Output the [x, y] coordinate of the center of the cell containing the given text.  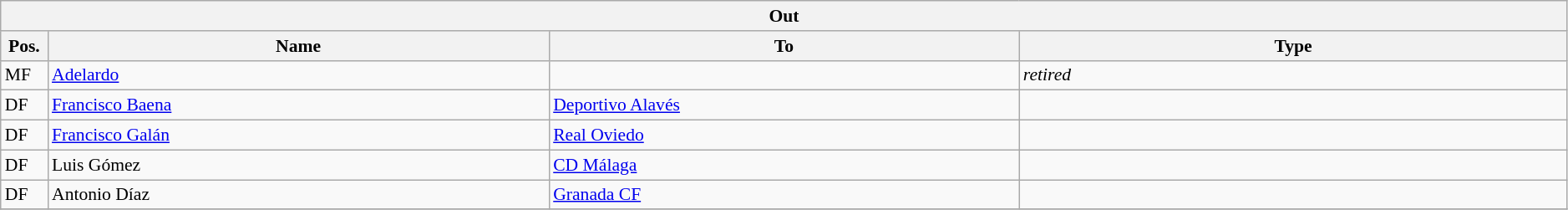
Type [1293, 46]
retired [1293, 75]
Antonio Díaz [298, 195]
CD Málaga [784, 165]
Granada CF [784, 195]
Francisco Galán [298, 136]
Pos. [24, 46]
MF [24, 75]
Adelardo [298, 75]
Out [784, 16]
Francisco Baena [298, 105]
Name [298, 46]
To [784, 46]
Deportivo Alavés [784, 105]
Real Oviedo [784, 136]
Luis Gómez [298, 165]
